From the cell containing the given text, extract its center point as (x, y) coordinate. 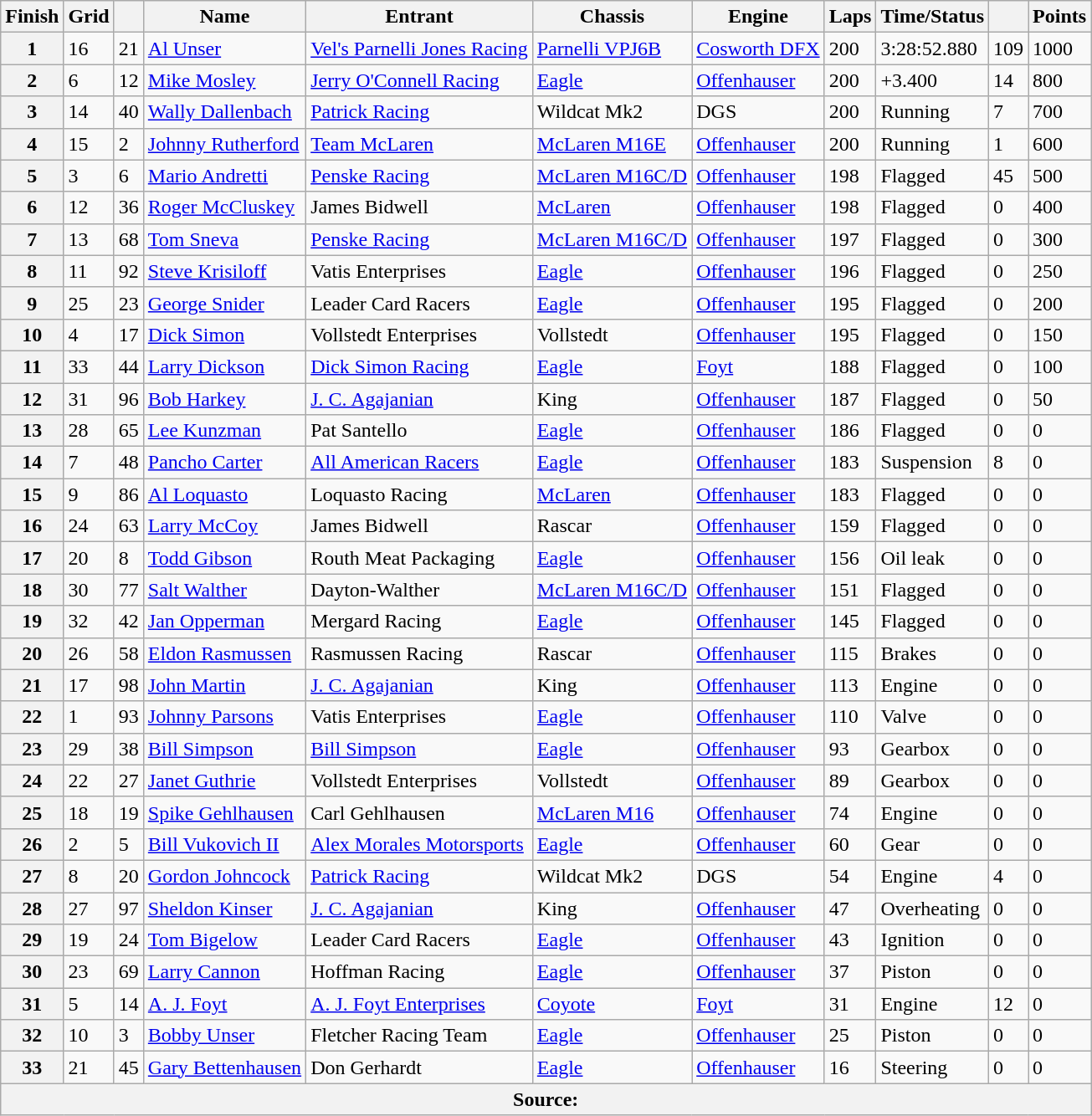
+3.400 (932, 80)
113 (850, 685)
800 (1059, 80)
Salt Walther (224, 590)
43 (850, 940)
Brakes (932, 653)
Sheldon Kinser (224, 908)
Mike Mosley (224, 80)
Johnny Rutherford (224, 144)
3:28:52.880 (932, 49)
Chassis (612, 17)
Tom Bigelow (224, 940)
All American Racers (420, 463)
63 (129, 526)
Hoffman Racing (420, 972)
Loquasto Racing (420, 494)
Time/Status (932, 17)
69 (129, 972)
Overheating (932, 908)
Roger McCluskey (224, 207)
McLaren M16 (612, 812)
68 (129, 239)
Don Gerhardt (420, 1067)
Al Unser (224, 49)
Steering (932, 1067)
196 (850, 271)
Finish (32, 17)
115 (850, 653)
Grid (89, 17)
151 (850, 590)
Spike Gehlhausen (224, 812)
54 (850, 876)
400 (1059, 207)
47 (850, 908)
250 (1059, 271)
98 (129, 685)
Wally Dallenbach (224, 112)
Coyote (612, 1004)
John Martin (224, 685)
159 (850, 526)
Source: (546, 1099)
McLaren M16E (612, 144)
Laps (850, 17)
Jerry O'Connell Racing (420, 80)
A. J. Foyt (224, 1004)
156 (850, 558)
Suspension (932, 463)
96 (129, 399)
145 (850, 622)
Gary Bettenhausen (224, 1067)
44 (129, 366)
Carl Gehlhausen (420, 812)
Cosworth DFX (758, 49)
92 (129, 271)
Jan Opperman (224, 622)
Gordon Johncock (224, 876)
600 (1059, 144)
197 (850, 239)
1000 (1059, 49)
Name (224, 17)
Johnny Parsons (224, 717)
George Snider (224, 303)
187 (850, 399)
700 (1059, 112)
Fletcher Racing Team (420, 1036)
Pancho Carter (224, 463)
Team McLaren (420, 144)
40 (129, 112)
Janet Guthrie (224, 781)
Al Loquasto (224, 494)
Valve (932, 717)
Larry Dickson (224, 366)
77 (129, 590)
Rasmussen Racing (420, 653)
109 (1009, 49)
Lee Kunzman (224, 431)
86 (129, 494)
110 (850, 717)
100 (1059, 366)
38 (129, 749)
500 (1059, 176)
Alex Morales Motorsports (420, 844)
Bob Harkey (224, 399)
42 (129, 622)
Mario Andretti (224, 176)
65 (129, 431)
186 (850, 431)
36 (129, 207)
Bill Vukovich II (224, 844)
Steve Krisiloff (224, 271)
89 (850, 781)
Vel's Parnelli Jones Racing (420, 49)
Mergard Racing (420, 622)
Bobby Unser (224, 1036)
Gear (932, 844)
50 (1059, 399)
74 (850, 812)
58 (129, 653)
150 (1059, 335)
Points (1059, 17)
48 (129, 463)
Pat Santello (420, 431)
60 (850, 844)
Entrant (420, 17)
Parnelli VPJ6B (612, 49)
188 (850, 366)
Dick Simon (224, 335)
Oil leak (932, 558)
300 (1059, 239)
Todd Gibson (224, 558)
Dayton-Walther (420, 590)
Larry McCoy (224, 526)
Ignition (932, 940)
37 (850, 972)
Eldon Rasmussen (224, 653)
Larry Cannon (224, 972)
Dick Simon Racing (420, 366)
A. J. Foyt Enterprises (420, 1004)
Tom Sneva (224, 239)
97 (129, 908)
Routh Meat Packaging (420, 558)
